From the cell containing the given text, extract its center point as (x, y) coordinate. 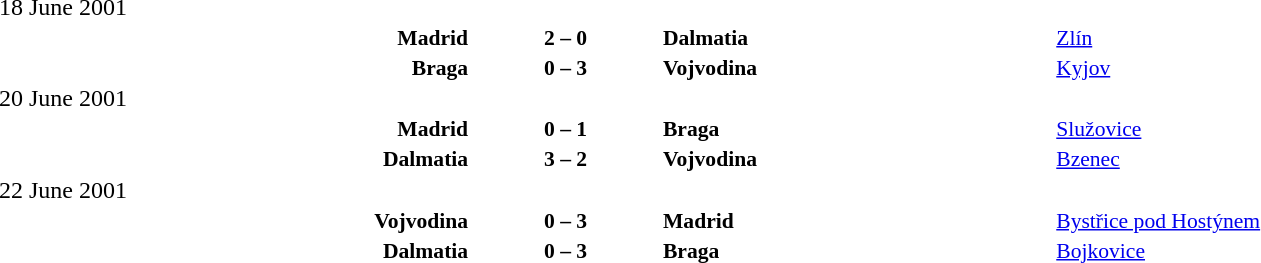
Braga (857, 129)
3 – 2 (566, 159)
Dalmatia (857, 38)
0 – 1 (566, 129)
Madrid (857, 220)
2 – 0 (566, 38)
